Provide the (x, y) coordinate of the cell's center where the given text is located.  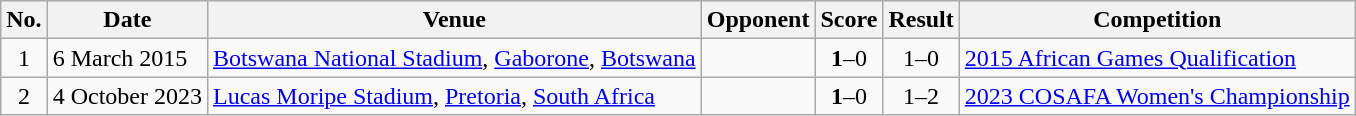
2023 COSAFA Women's Championship (1157, 96)
4 October 2023 (127, 96)
1–2 (921, 96)
Competition (1157, 20)
Botswana National Stadium, Gaborone, Botswana (455, 58)
No. (24, 20)
1 (24, 58)
Result (921, 20)
2015 African Games Qualification (1157, 58)
Venue (455, 20)
Score (849, 20)
Date (127, 20)
2 (24, 96)
Lucas Moripe Stadium, Pretoria, South Africa (455, 96)
6 March 2015 (127, 58)
Opponent (758, 20)
